Determine the [X, Y] coordinate at the center of the cell enclosing the given text.  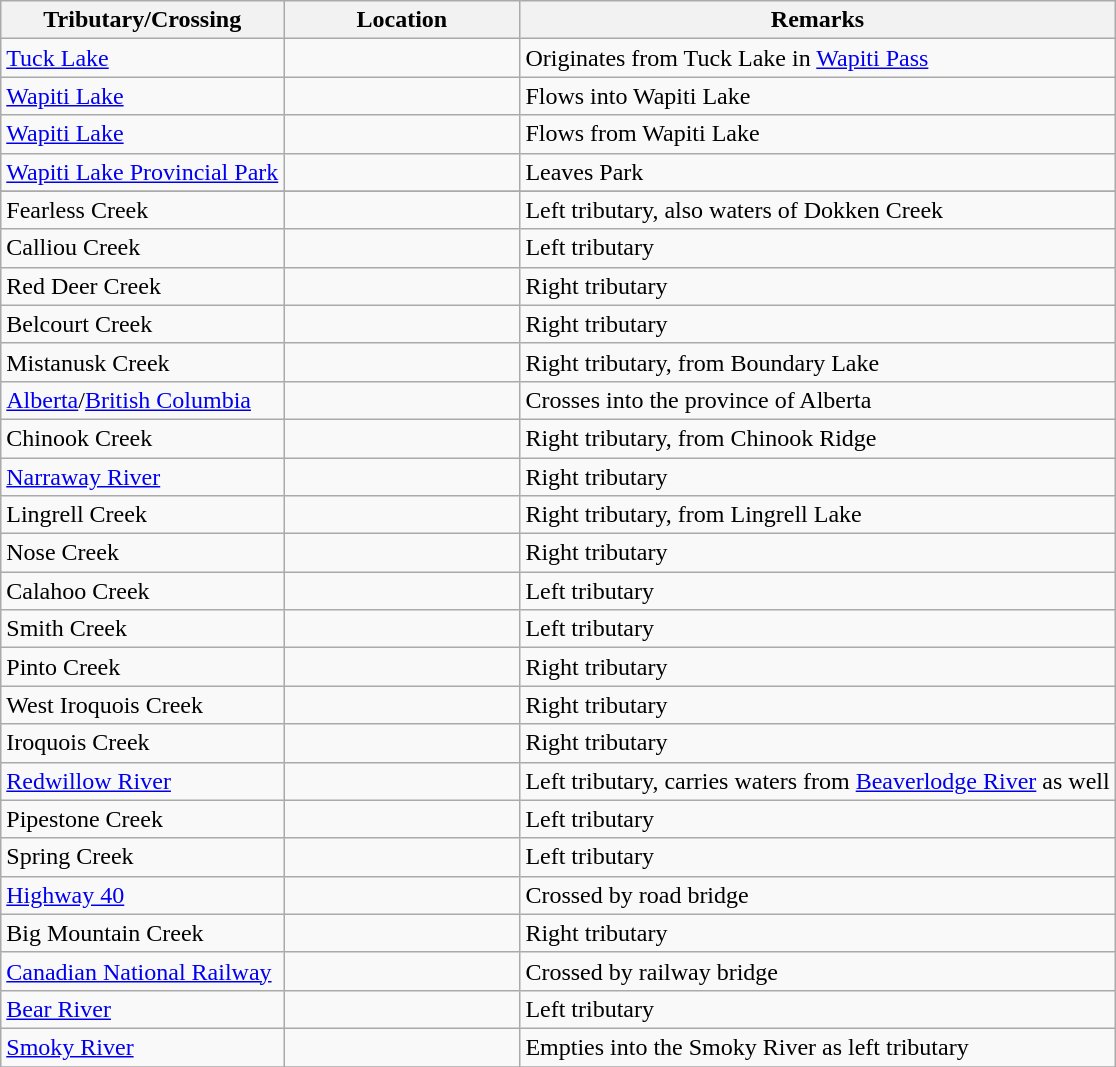
Crosses into the province of Alberta [818, 400]
Smith Creek [142, 629]
Left tributary, carries waters from Beaverlodge River as well [818, 781]
Remarks [818, 20]
Pipestone Creek [142, 819]
Lingrell Creek [142, 515]
Right tributary, from Boundary Lake [818, 362]
Calahoo Creek [142, 591]
Mistanusk Creek [142, 362]
Empties into the Smoky River as left tributary [818, 1047]
Belcourt Creek [142, 324]
Narraway River [142, 477]
Tributary/Crossing [142, 20]
Big Mountain Creek [142, 933]
Alberta/British Columbia [142, 400]
Spring Creek [142, 857]
Red Deer Creek [142, 286]
Iroquois Creek [142, 743]
Crossed by road bridge [818, 895]
Right tributary, from Chinook Ridge [818, 438]
Crossed by railway bridge [818, 971]
Wapiti Lake Provincial Park [142, 172]
Leaves Park [818, 172]
Location [402, 20]
Highway 40 [142, 895]
Fearless Creek [142, 210]
West Iroquois Creek [142, 705]
Nose Creek [142, 553]
Flows from Wapiti Lake [818, 134]
Tuck Lake [142, 58]
Bear River [142, 1009]
Redwillow River [142, 781]
Smoky River [142, 1047]
Left tributary, also waters of Dokken Creek [818, 210]
Originates from Tuck Lake in Wapiti Pass [818, 58]
Calliou Creek [142, 248]
Chinook Creek [142, 438]
Pinto Creek [142, 667]
Flows into Wapiti Lake [818, 96]
Right tributary, from Lingrell Lake [818, 515]
Canadian National Railway [142, 971]
